Scan for the cell matching the given text and deliver its [X, Y] coordinate at center. 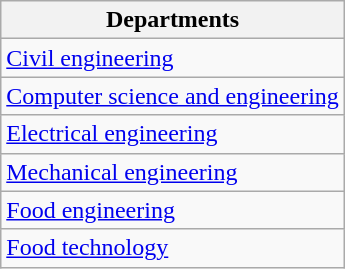
Civil engineering [173, 58]
Electrical engineering [173, 134]
Food engineering [173, 210]
Computer science and engineering [173, 96]
Food technology [173, 248]
Mechanical engineering [173, 172]
Departments [173, 20]
